Determine the [x, y] coordinate at the center of the cell enclosing the given text.  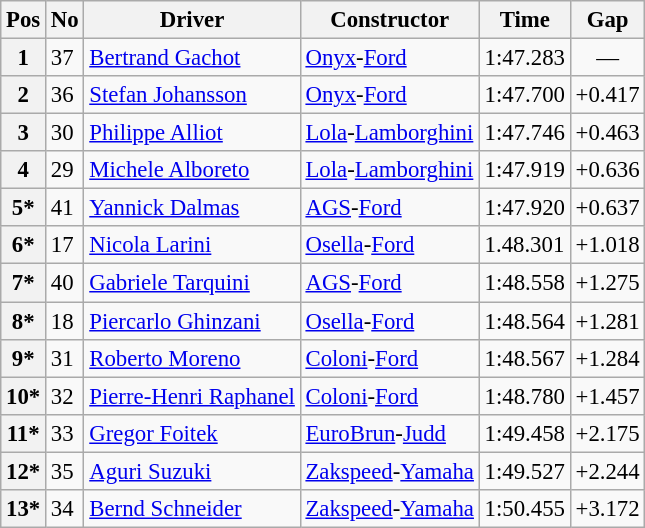
+0.637 [608, 208]
1:49.458 [524, 433]
36 [65, 95]
34 [65, 509]
5* [24, 208]
+2.175 [608, 433]
3 [24, 133]
1:49.527 [524, 471]
1:48.567 [524, 358]
33 [65, 433]
Pierre-Henri Raphanel [192, 396]
31 [65, 358]
Constructor [390, 20]
1:48.564 [524, 321]
1:47.746 [524, 133]
1:48.558 [524, 283]
+0.636 [608, 170]
+0.417 [608, 95]
+1.457 [608, 396]
Pos [24, 20]
7* [24, 283]
Philippe Alliot [192, 133]
Bertrand Gachot [192, 58]
Bernd Schneider [192, 509]
+3.172 [608, 509]
Time [524, 20]
Piercarlo Ghinzani [192, 321]
1:47.919 [524, 170]
18 [65, 321]
+2.244 [608, 471]
12* [24, 471]
1:47.920 [524, 208]
Gabriele Tarquini [192, 283]
+1.284 [608, 358]
Michele Alboreto [192, 170]
+1.018 [608, 245]
4 [24, 170]
6* [24, 245]
+1.281 [608, 321]
17 [65, 245]
2 [24, 95]
Gap [608, 20]
41 [65, 208]
1 [24, 58]
Driver [192, 20]
+0.463 [608, 133]
Yannick Dalmas [192, 208]
13* [24, 509]
Aguri Suzuki [192, 471]
8* [24, 321]
Gregor Foitek [192, 433]
— [608, 58]
Nicola Larini [192, 245]
35 [65, 471]
9* [24, 358]
1:47.700 [524, 95]
37 [65, 58]
+1.275 [608, 283]
30 [65, 133]
1:47.283 [524, 58]
10* [24, 396]
No [65, 20]
1:48.780 [524, 396]
EuroBrun-Judd [390, 433]
29 [65, 170]
1.48.301 [524, 245]
32 [65, 396]
40 [65, 283]
1:50.455 [524, 509]
11* [24, 433]
Roberto Moreno [192, 358]
Stefan Johansson [192, 95]
